Extract the [x, y] coordinate from the center of the cell holding the provided text.  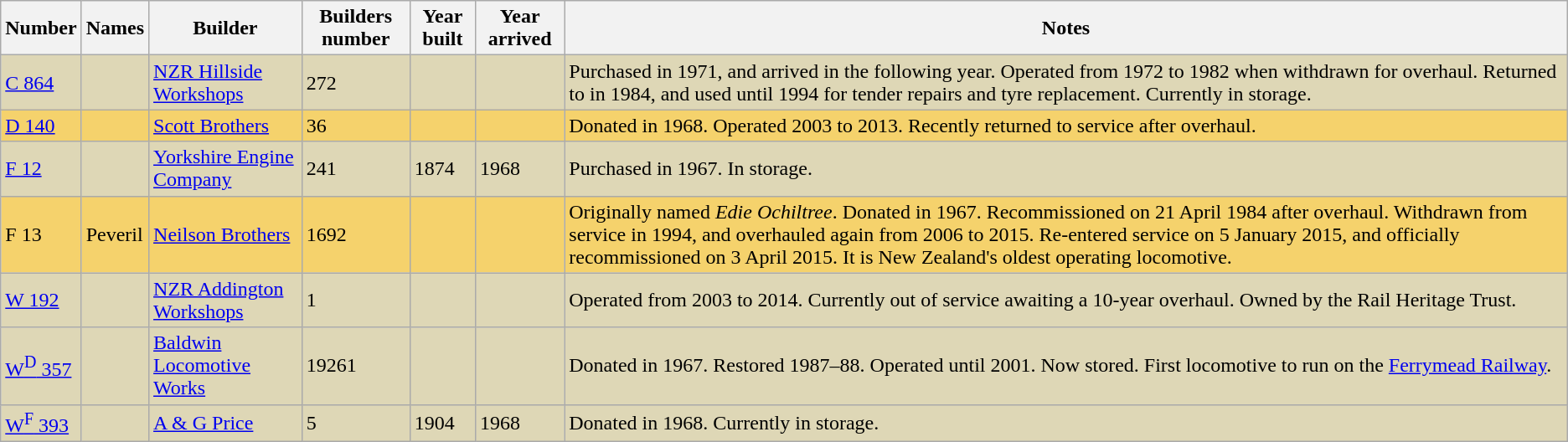
Peveril [115, 234]
1874 [442, 169]
1904 [442, 424]
Year arrived [520, 28]
Donated in 1967. Restored 1987–88. Operated until 2001. Now stored. First locomotive to run on the Ferrymead Railway. [1065, 366]
NZR Addington Workshops [226, 300]
36 [355, 126]
241 [355, 169]
Operated from 2003 to 2014. Currently out of service awaiting a 10-year overhaul. Owned by the Rail Heritage Trust. [1065, 300]
Donated in 1968. Currently in storage. [1065, 424]
Builders number [355, 28]
WD 357 [41, 366]
Notes [1065, 28]
Neilson Brothers [226, 234]
Scott Brothers [226, 126]
1692 [355, 234]
Donated in 1968. Operated 2003 to 2013. Recently returned to service after overhaul. [1065, 126]
F 12 [41, 169]
Names [115, 28]
F 13 [41, 234]
W 192 [41, 300]
WF 393 [41, 424]
Year built [442, 28]
5 [355, 424]
NZR Hillside Workshops [226, 82]
Builder [226, 28]
19261 [355, 366]
A & G Price [226, 424]
Purchased in 1967. In storage. [1065, 169]
Yorkshire Engine Company [226, 169]
1 [355, 300]
Baldwin Locomotive Works [226, 366]
272 [355, 82]
Number [41, 28]
D 140 [41, 126]
C 864 [41, 82]
